Pinpoint the cell where the given text exists, returning its (X, Y) midpoint coordinate. 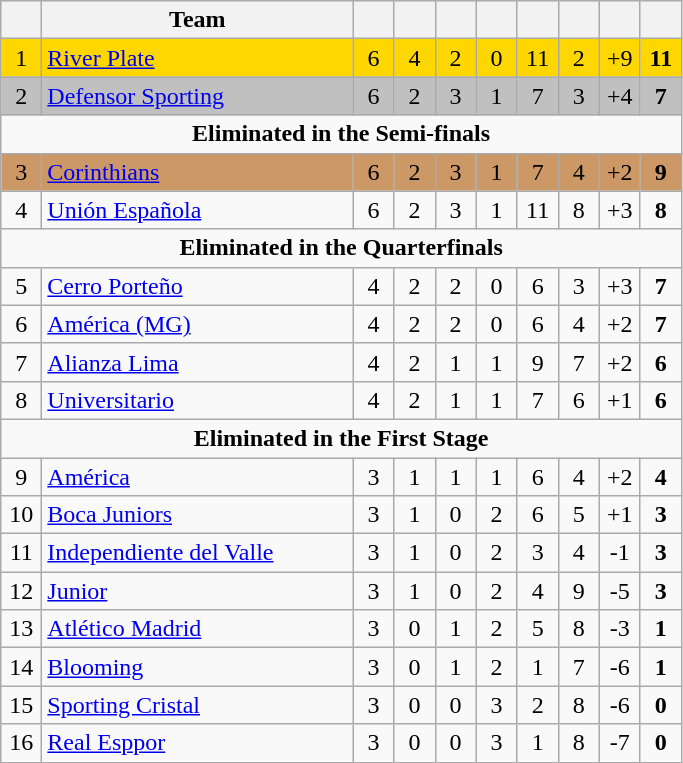
Blooming (198, 667)
Eliminated in the First Stage (342, 438)
Unión Española (198, 210)
Corinthians (198, 172)
Junior (198, 591)
Eliminated in the Quarterfinals (342, 248)
+9 (620, 58)
Independiente del Valle (198, 553)
Boca Juniors (198, 515)
-5 (620, 591)
Defensor Sporting (198, 96)
Real Esppor (198, 743)
Universitario (198, 400)
-7 (620, 743)
Cerro Porteño (198, 286)
Team (198, 20)
Eliminated in the Semi-finals (342, 134)
Alianza Lima (198, 362)
13 (22, 629)
Atlético Madrid (198, 629)
15 (22, 705)
+4 (620, 96)
América (MG) (198, 324)
14 (22, 667)
10 (22, 515)
16 (22, 743)
River Plate (198, 58)
-1 (620, 553)
-3 (620, 629)
América (198, 477)
Sporting Cristal (198, 705)
12 (22, 591)
